Find where the given text appears and provide that cell's center as [x, y] coordinate. 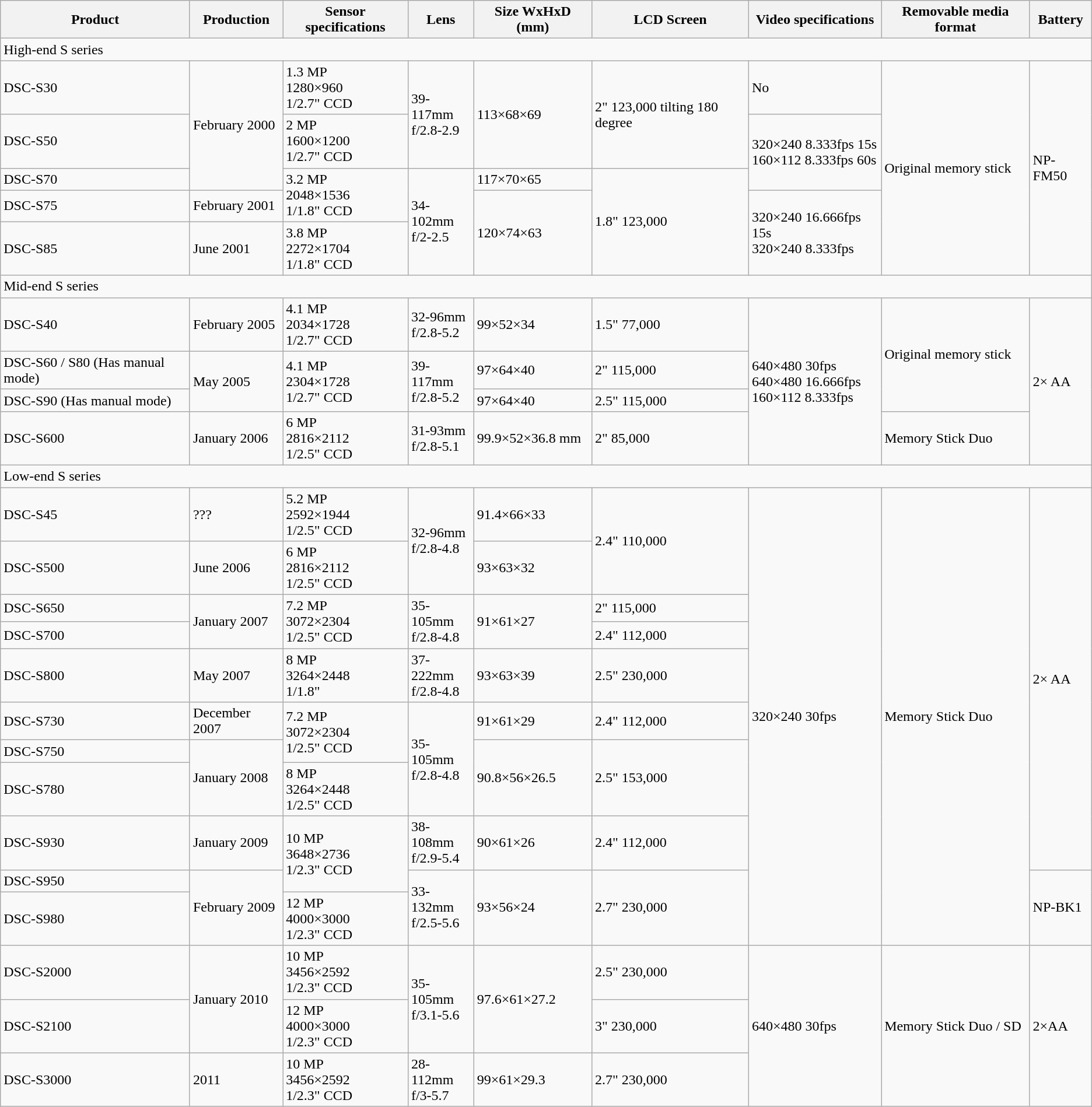
91×61×29 [533, 721]
Mid-end S series [546, 286]
10 MP3648×27361/2.3" CCD [345, 854]
Video specifications [814, 20]
90×61×26 [533, 843]
January 2010 [236, 999]
320×240 8.333fps 15s160×112 8.333fps 60s [814, 152]
91×61×27 [533, 622]
DSC-S800 [96, 675]
31-93mmf/2.8-5.1 [441, 438]
DSC-S60 / S80 (Has manual mode) [96, 370]
Product [96, 20]
DSC-S70 [96, 179]
640×480 30fps640×480 16.666fps160×112 8.333fps [814, 381]
32-96mmf/2.8-4.8 [441, 541]
January 2006 [236, 438]
DSC-S650 [96, 608]
1.5" 77,000 [670, 324]
3" 230,000 [670, 1026]
99×52×34 [533, 324]
DSC-S50 [96, 141]
January 2008 [236, 778]
3.2 MP2048×15361/1.8" CCD [345, 195]
93×63×39 [533, 675]
May 2005 [236, 381]
DSC-S780 [96, 789]
2.5" 115,000 [670, 400]
4.1 MP2034×17281/2.7" CCD [345, 324]
Production [236, 20]
DSC-S45 [96, 514]
DSC-S930 [96, 843]
Removable media format [956, 20]
2.4" 110,000 [670, 541]
120×74×63 [533, 233]
1.3 MP1280×9601/2.7" CCD [345, 87]
DSC-S950 [96, 881]
97.6×61×27.2 [533, 999]
DSC-S90 (Has manual mode) [96, 400]
Size WxHxD (mm) [533, 20]
DSC-S40 [96, 324]
DSC-S2100 [96, 1026]
January 2007 [236, 622]
5.2 MP2592×19441/2.5" CCD [345, 514]
91.4×66×33 [533, 514]
37-222mmf/2.8-4.8 [441, 675]
DSC-S75 [96, 206]
320×240 30fps [814, 717]
39-117mmf/2.8-5.2 [441, 381]
DSC-S85 [96, 248]
DSC-S500 [96, 568]
320×240 16.666fps 15s320×240 8.333fps [814, 233]
2.5" 153,000 [670, 778]
28-112mmf/3-5.7 [441, 1080]
February 2001 [236, 206]
640×480 30fps [814, 1026]
2" 123,000 tilting 180 degree [670, 114]
32-96mmf/2.8-5.2 [441, 324]
99×61×29.3 [533, 1080]
NP-FM50 [1060, 168]
38-108mmf/2.9-5.4 [441, 843]
June 2001 [236, 248]
2×AA [1060, 1026]
Lens [441, 20]
Sensor specifications [345, 20]
90.8×56×26.5 [533, 778]
8 MP3264×24481/2.5" CCD [345, 789]
93×56×24 [533, 908]
93×63×32 [533, 568]
No [814, 87]
DSC-S3000 [96, 1080]
June 2006 [236, 568]
February 2000 [236, 125]
35-105mmf/3.1-5.6 [441, 999]
DSC-S750 [96, 751]
DSC-S700 [96, 635]
DSC-S30 [96, 87]
January 2009 [236, 843]
December 2007 [236, 721]
May 2007 [236, 675]
39-117mmf/2.8-2.9 [441, 114]
February 2009 [236, 908]
Battery [1060, 20]
113×68×69 [533, 114]
4.1 MP2304×17281/2.7" CCD [345, 381]
??? [236, 514]
Low-end S series [546, 476]
117×70×65 [533, 179]
DSC-S730 [96, 721]
DSC-S600 [96, 438]
February 2005 [236, 324]
DSC-S2000 [96, 972]
1.8" 123,000 [670, 222]
2 MP1600×12001/2.7" CCD [345, 141]
Memory Stick Duo / SD [956, 1026]
8 MP3264×24481/1.8" [345, 675]
33-132mmf/2.5-5.6 [441, 908]
99.9×52×36.8 mm [533, 438]
DSC-S980 [96, 919]
2" 85,000 [670, 438]
LCD Screen [670, 20]
3.8 MP2272×17041/1.8" CCD [345, 248]
High-end S series [546, 50]
34-102mmf/2-2.5 [441, 222]
NP-BK1 [1060, 908]
2011 [236, 1080]
